Scan for the cell matching the given text and deliver its (X, Y) coordinate at center. 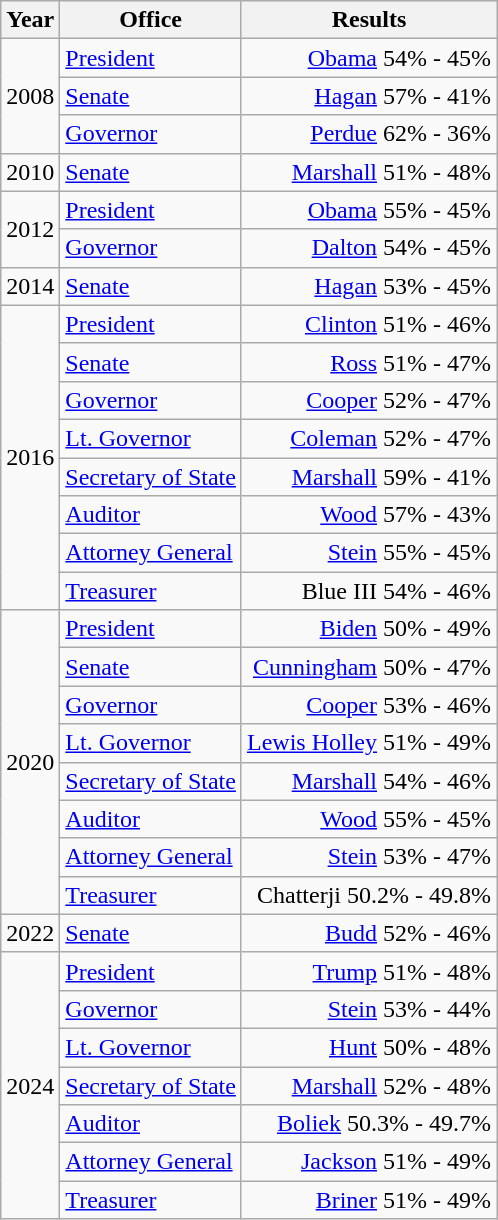
Marshall 51% - 48% (368, 172)
Coleman 52% - 47% (368, 438)
Stein 53% - 47% (368, 857)
2020 (30, 762)
Jackson 51% - 49% (368, 1162)
Chatterji 50.2% - 49.8% (368, 895)
2008 (30, 96)
Stein 55% - 45% (368, 553)
Boliek 50.3% - 49.7% (368, 1124)
Dalton 54% - 45% (368, 248)
Hagan 53% - 45% (368, 286)
Hunt 50% - 48% (368, 1047)
2024 (30, 1085)
Briner 51% - 49% (368, 1200)
Marshall 59% - 41% (368, 477)
2022 (30, 933)
Hagan 57% - 41% (368, 96)
2012 (30, 229)
Wood 55% - 45% (368, 819)
Ross 51% - 47% (368, 362)
Wood 57% - 43% (368, 515)
Lewis Holley 51% - 49% (368, 743)
Obama 55% - 45% (368, 210)
Marshall 54% - 46% (368, 781)
2010 (30, 172)
Year (30, 20)
Blue III 54% - 46% (368, 591)
Marshall 52% - 48% (368, 1085)
Trump 51% - 48% (368, 971)
Stein 53% - 44% (368, 1009)
Cooper 52% - 47% (368, 400)
Office (151, 20)
Obama 54% - 45% (368, 58)
Clinton 51% - 46% (368, 324)
Cooper 53% - 46% (368, 705)
Budd 52% - 46% (368, 933)
Perdue 62% - 36% (368, 134)
Cunningham 50% - 47% (368, 667)
Results (368, 20)
2016 (30, 457)
2014 (30, 286)
Biden 50% - 49% (368, 629)
